From the cell containing the given text, extract its center point as (X, Y) coordinate. 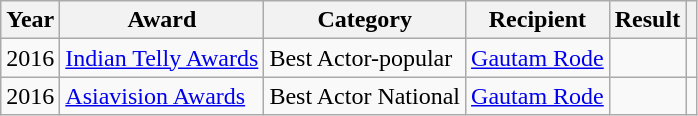
Result (647, 20)
Asiavision Awards (162, 96)
Award (162, 20)
Year (30, 20)
Best Actor National (365, 96)
Category (365, 20)
Best Actor-popular (365, 58)
Indian Telly Awards (162, 58)
Recipient (538, 20)
